Provide the [x, y] coordinate of the cell's center where the given text is located.  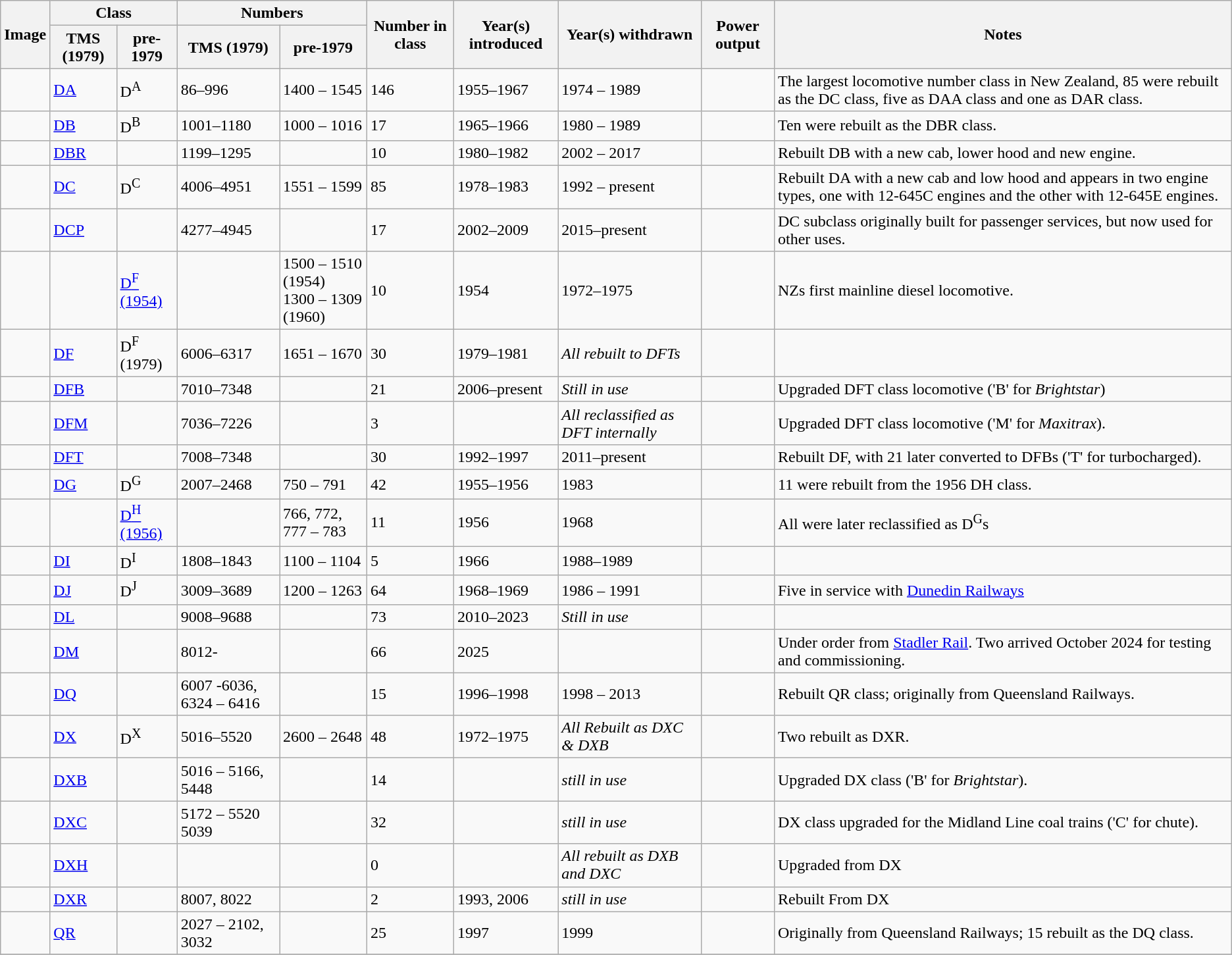
5016 – 5166, 5448 [228, 779]
25 [410, 933]
48 [410, 737]
1000 – 1016 [324, 126]
Numbers [272, 13]
Year(s) introduced [505, 34]
64 [410, 590]
1001–1180 [228, 126]
1983 [630, 484]
1974 – 1989 [630, 90]
NZs first mainline diesel locomotive. [1003, 291]
1956 [505, 523]
9008–9688 [228, 617]
QR [83, 933]
42 [410, 484]
2002–2009 [505, 230]
1999 [630, 933]
1992 – present [630, 187]
Upgraded DX class ('B' for Brightstar). [1003, 779]
1965–1966 [505, 126]
86–996 [228, 90]
DXC [83, 823]
2002 – 2017 [630, 153]
DCP [83, 230]
DH (1956) [147, 523]
DC subclass originally built for passenger services, but now used for other uses. [1003, 230]
Originally from Queensland Railways; 15 rebuilt as the DQ class. [1003, 933]
Notes [1003, 34]
2011–present [630, 457]
Two rebuilt as DXR. [1003, 737]
2006–present [505, 389]
DXR [83, 899]
3 [410, 423]
2010–2023 [505, 617]
1966 [505, 561]
5016–5520 [228, 737]
DBR [83, 153]
5172 – 5520 5039 [228, 823]
All reclassified as DFT internally [630, 423]
Upgraded from DX [1003, 865]
1968 [630, 523]
DM [83, 652]
Rebuilt DB with a new cab, lower hood and new engine. [1003, 153]
5 [410, 561]
1993, 2006 [505, 899]
1997 [505, 933]
1986 – 1991 [630, 590]
Five in service with Dunedin Railways [1003, 590]
1500 – 1510 (1954) 1300 – 1309 (1960) [324, 291]
4006–4951 [228, 187]
1968–1969 [505, 590]
8007, 8022 [228, 899]
6007 -6036, 6324 – 6416 [228, 694]
1992–1997 [505, 457]
DFB [83, 389]
1200 – 1263 [324, 590]
The largest locomotive number class in New Zealand, 85 were rebuilt as the DC class, five as DAA class and one as DAR class. [1003, 90]
1651 – 1670 [324, 353]
766, 772, 777 – 783 [324, 523]
1808–1843 [228, 561]
Rebuilt QR class; originally from Queensland Railways. [1003, 694]
1400 – 1545 [324, 90]
1955–1967 [505, 90]
Rebuilt DA with a new cab and low hood and appears in two engine types, one with 12-645C engines and the other with 12-645E engines. [1003, 187]
7036–7226 [228, 423]
DX class upgraded for the Midland Line coal trains ('C' for chute). [1003, 823]
All rebuilt to DFTs [630, 353]
1988–1989 [630, 561]
1996–1998 [505, 694]
14 [410, 779]
2027 – 2102, 3032 [228, 933]
32 [410, 823]
Image [25, 34]
DFT [83, 457]
Rebuilt DF, with 21 later converted to DFBs ('T' for turbocharged). [1003, 457]
0 [410, 865]
1980 – 1989 [630, 126]
All rebuilt as DXB and DXC [630, 865]
Upgraded DFT class locomotive ('M' for Maxitrax). [1003, 423]
1978–1983 [505, 187]
2 [410, 899]
DF (1979) [147, 353]
Class [113, 13]
Ten were rebuilt as the DBR class. [1003, 126]
DL [83, 617]
1955–1956 [505, 484]
3009–3689 [228, 590]
146 [410, 90]
6006–6317 [228, 353]
2600 – 2648 [324, 737]
66 [410, 652]
1980–1982 [505, 153]
DXH [83, 865]
2015–present [630, 230]
DF [83, 353]
Number in class [410, 34]
73 [410, 617]
1100 – 1104 [324, 561]
Rebuilt From DX [1003, 899]
DQ [83, 694]
All Rebuilt as DXC & DXB [630, 737]
1199–1295 [228, 153]
Year(s) withdrawn [630, 34]
2025 [505, 652]
Upgraded DFT class locomotive ('B' for Brightstar) [1003, 389]
1998 – 2013 [630, 694]
1954 [505, 291]
11 [410, 523]
7010–7348 [228, 389]
7008–7348 [228, 457]
2007–2468 [228, 484]
21 [410, 389]
Power output [737, 34]
1551 – 1599 [324, 187]
All were later reclassified as DGs [1003, 523]
11 were rebuilt from the 1956 DH class. [1003, 484]
1979–1981 [505, 353]
DXB [83, 779]
85 [410, 187]
DF (1954) [147, 291]
8012- [228, 652]
Under order from Stadler Rail. Two arrived October 2024 for testing and commissioning. [1003, 652]
DFM [83, 423]
4277–4945 [228, 230]
15 [410, 694]
750 – 791 [324, 484]
